Scan for the cell matching the given text and deliver its (x, y) coordinate at center. 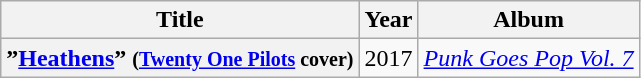
Title (180, 20)
”Heathens” (Twenty One Pilots cover) (180, 58)
Album (528, 20)
Year (388, 20)
Punk Goes Pop Vol. 7 (528, 58)
2017 (388, 58)
